Output the (x, y) coordinate of the center of the cell containing the given text.  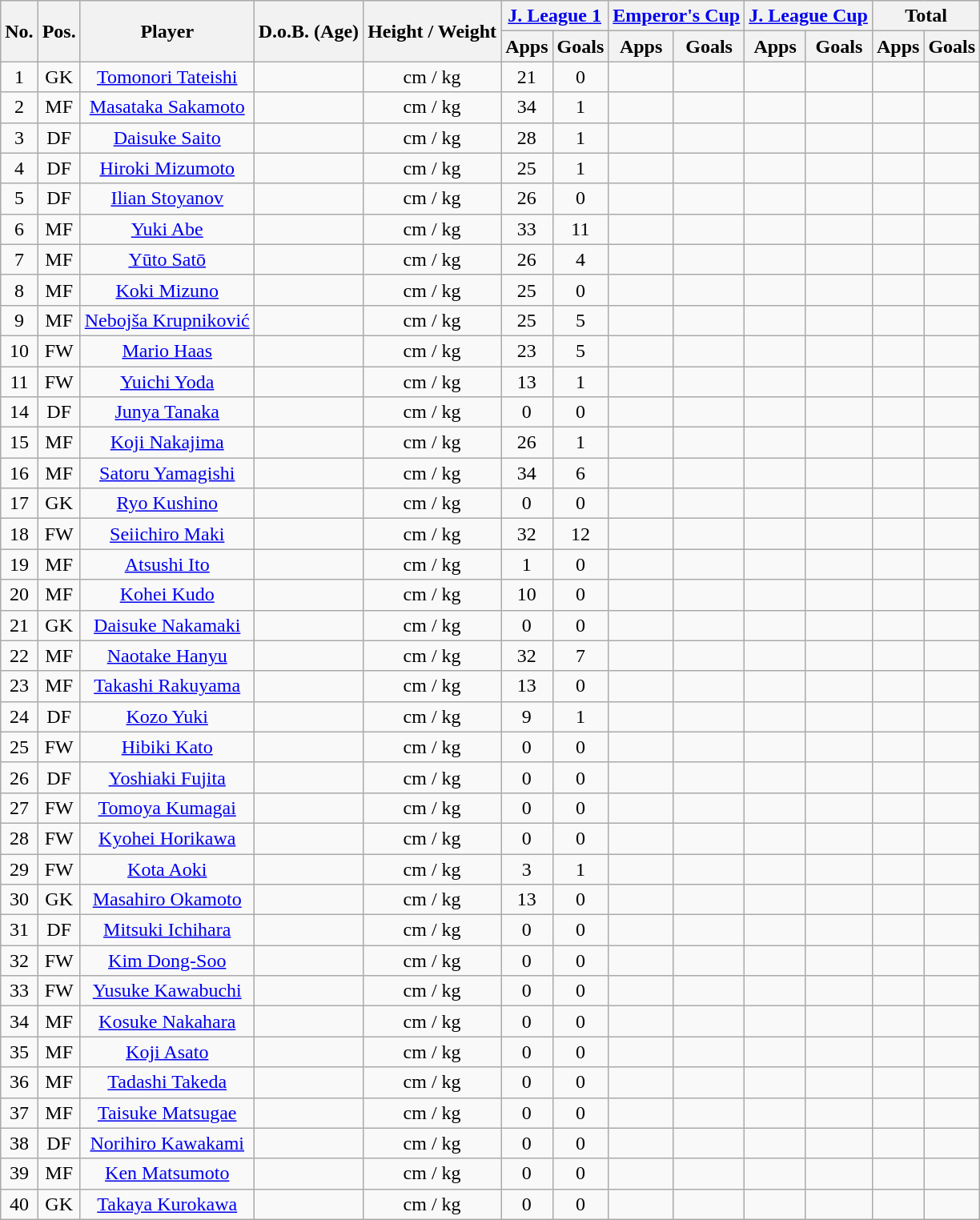
Takashi Rakuyama (167, 686)
Hibiki Kato (167, 747)
40 (19, 1204)
Total (926, 16)
Daisuke Saito (167, 138)
35 (19, 1052)
29 (19, 869)
14 (19, 412)
8 (19, 290)
Yūto Satō (167, 259)
Takaya Kurokawa (167, 1204)
Satoru Yamagishi (167, 473)
31 (19, 930)
Tadashi Takeda (167, 1082)
Emperor's Cup (677, 16)
Height / Weight (432, 31)
Koji Nakajima (167, 443)
Ilian Stoyanov (167, 199)
Koki Mizuno (167, 290)
Kohei Kudo (167, 595)
Yoshiaki Fujita (167, 777)
Yusuke Kawabuchi (167, 991)
15 (19, 443)
Masahiro Okamoto (167, 900)
Tomonori Tateishi (167, 77)
Ken Matsumoto (167, 1174)
19 (19, 564)
39 (19, 1174)
30 (19, 900)
Kosuke Nakahara (167, 1021)
37 (19, 1113)
24 (19, 716)
22 (19, 656)
Kyohei Horikawa (167, 838)
J. League Cup (809, 16)
Hiroki Mizumoto (167, 168)
Seiichiro Maki (167, 534)
Pos. (59, 31)
Atsushi Ito (167, 564)
36 (19, 1082)
20 (19, 595)
No. (19, 31)
Taisuke Matsugae (167, 1113)
Kozo Yuki (167, 716)
Kim Dong-Soo (167, 961)
Ryo Kushino (167, 504)
27 (19, 808)
Masataka Sakamoto (167, 107)
38 (19, 1143)
Player (167, 31)
Tomoya Kumagai (167, 808)
Kota Aoki (167, 869)
12 (580, 534)
Mario Haas (167, 351)
Daisuke Nakamaki (167, 625)
Junya Tanaka (167, 412)
17 (19, 504)
Yuki Abe (167, 229)
Koji Asato (167, 1052)
2 (19, 107)
J. League 1 (555, 16)
D.o.B. (Age) (308, 31)
Mitsuki Ichihara (167, 930)
16 (19, 473)
Naotake Hanyu (167, 656)
Nebojša Krupniković (167, 320)
18 (19, 534)
Yuichi Yoda (167, 382)
Norihiro Kawakami (167, 1143)
